Scan for the cell matching the given text and deliver its (x, y) coordinate at center. 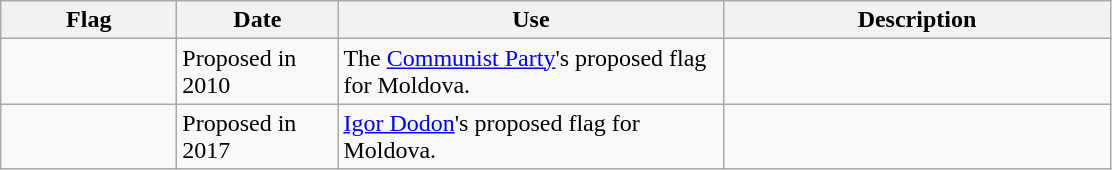
Proposed in 2010 (258, 72)
The Communist Party's proposed flag for Moldova. (531, 72)
Date (258, 20)
Proposed in 2017 (258, 136)
Description (917, 20)
Use (531, 20)
Igor Dodon's proposed flag for Moldova. (531, 136)
Flag (89, 20)
